Scan for the cell matching the given text and deliver its [X, Y] coordinate at center. 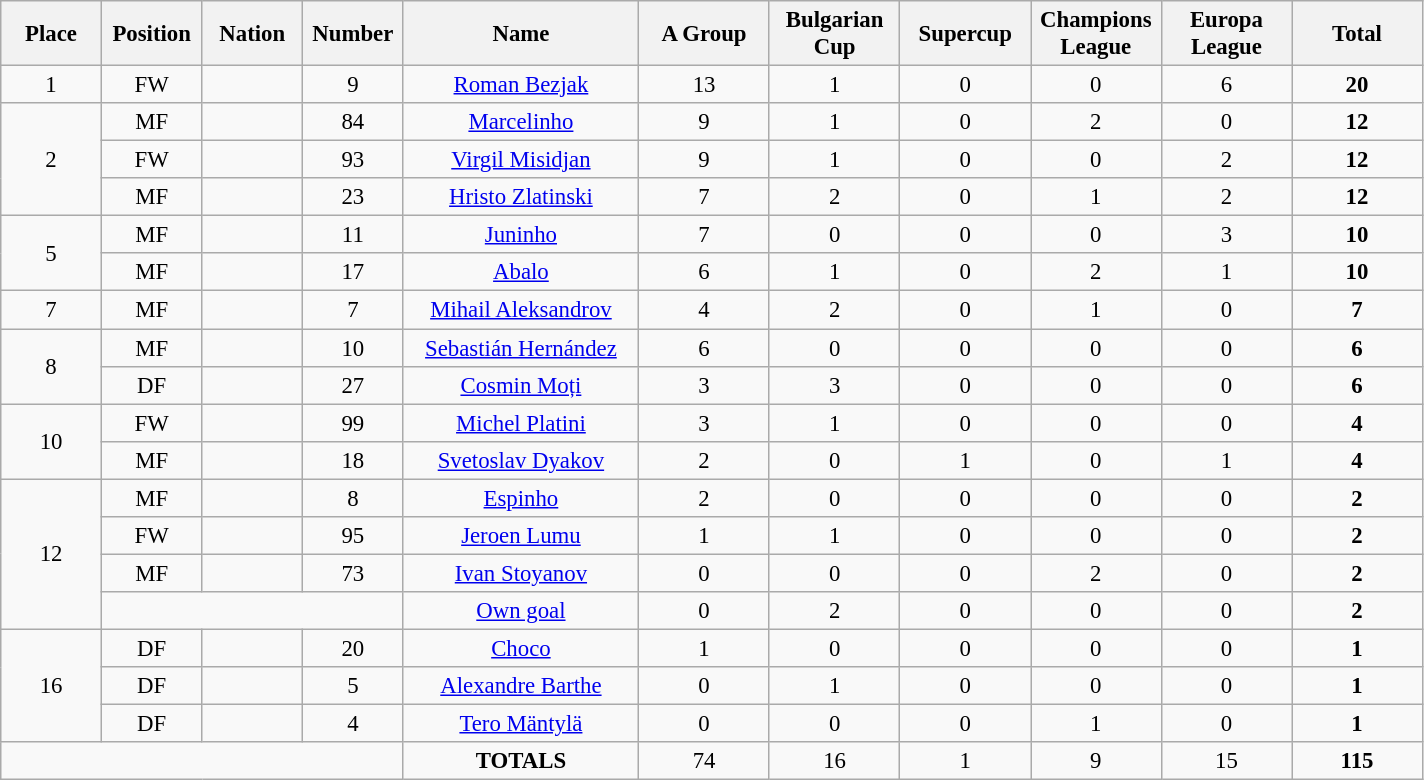
73 [354, 573]
27 [354, 385]
11 [354, 235]
Cosmin Moți [521, 385]
23 [354, 197]
Total [1358, 34]
Espinho [521, 498]
Jeroen Lumu [521, 536]
Mihail Aleksandrov [521, 310]
15 [1226, 761]
Own goal [521, 611]
Roman Bezjak [521, 85]
Tero Mäntylä [521, 724]
Abalo [521, 273]
Nation [252, 34]
95 [354, 536]
17 [354, 273]
Ivan Stoyanov [521, 573]
93 [354, 160]
Bulgarian Cup [834, 34]
Name [521, 34]
Champions League [1096, 34]
Place [52, 34]
74 [704, 761]
Supercup [966, 34]
Juninho [521, 235]
Svetoslav Dyakov [521, 460]
99 [354, 423]
Position [152, 34]
Europa League [1226, 34]
84 [354, 122]
13 [704, 85]
Michel Platini [521, 423]
Virgil Misidjan [521, 160]
115 [1358, 761]
18 [354, 460]
A Group [704, 34]
Choco [521, 648]
Number [354, 34]
Sebastián Hernández [521, 348]
TOTALS [521, 761]
Hristo Zlatinski [521, 197]
Marcelinho [521, 122]
Alexandre Barthe [521, 686]
